Locate the cell with the specified text and output its (x, y) center coordinate. 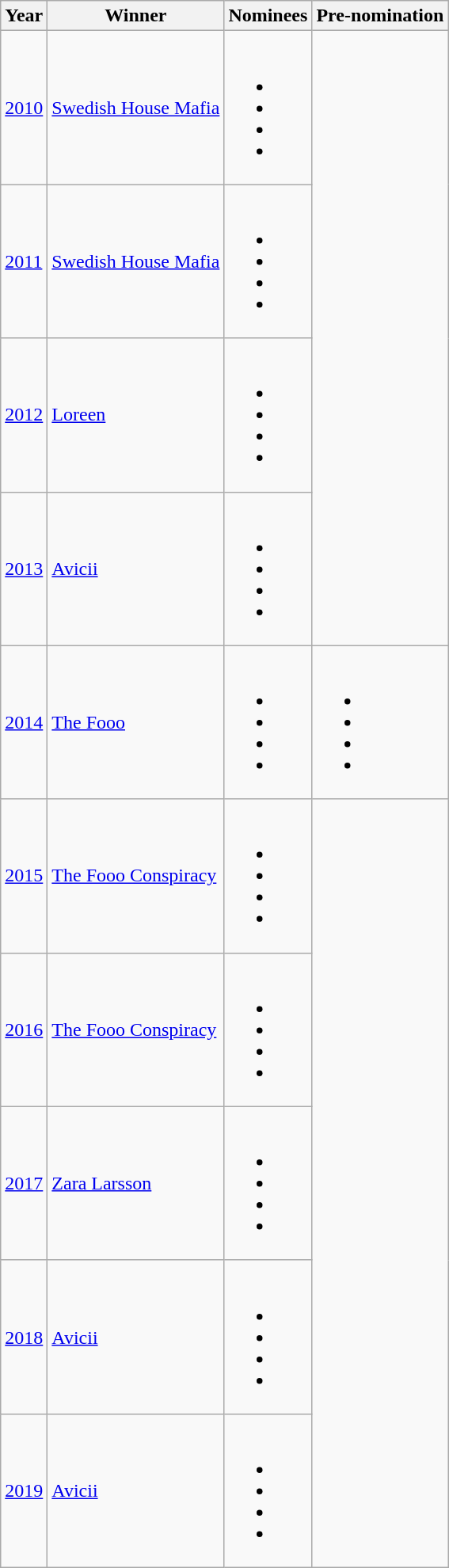
2011 (24, 261)
Nominees (268, 16)
2016 (24, 1029)
2015 (24, 876)
2014 (24, 722)
2013 (24, 569)
The Fooo (136, 722)
2010 (24, 108)
2018 (24, 1337)
Loreen (136, 415)
2012 (24, 415)
Zara Larsson (136, 1183)
2019 (24, 1490)
2017 (24, 1183)
Pre-nomination (380, 16)
Winner (136, 16)
Year (24, 16)
